Output the [X, Y] coordinate of the center of the cell containing the given text.  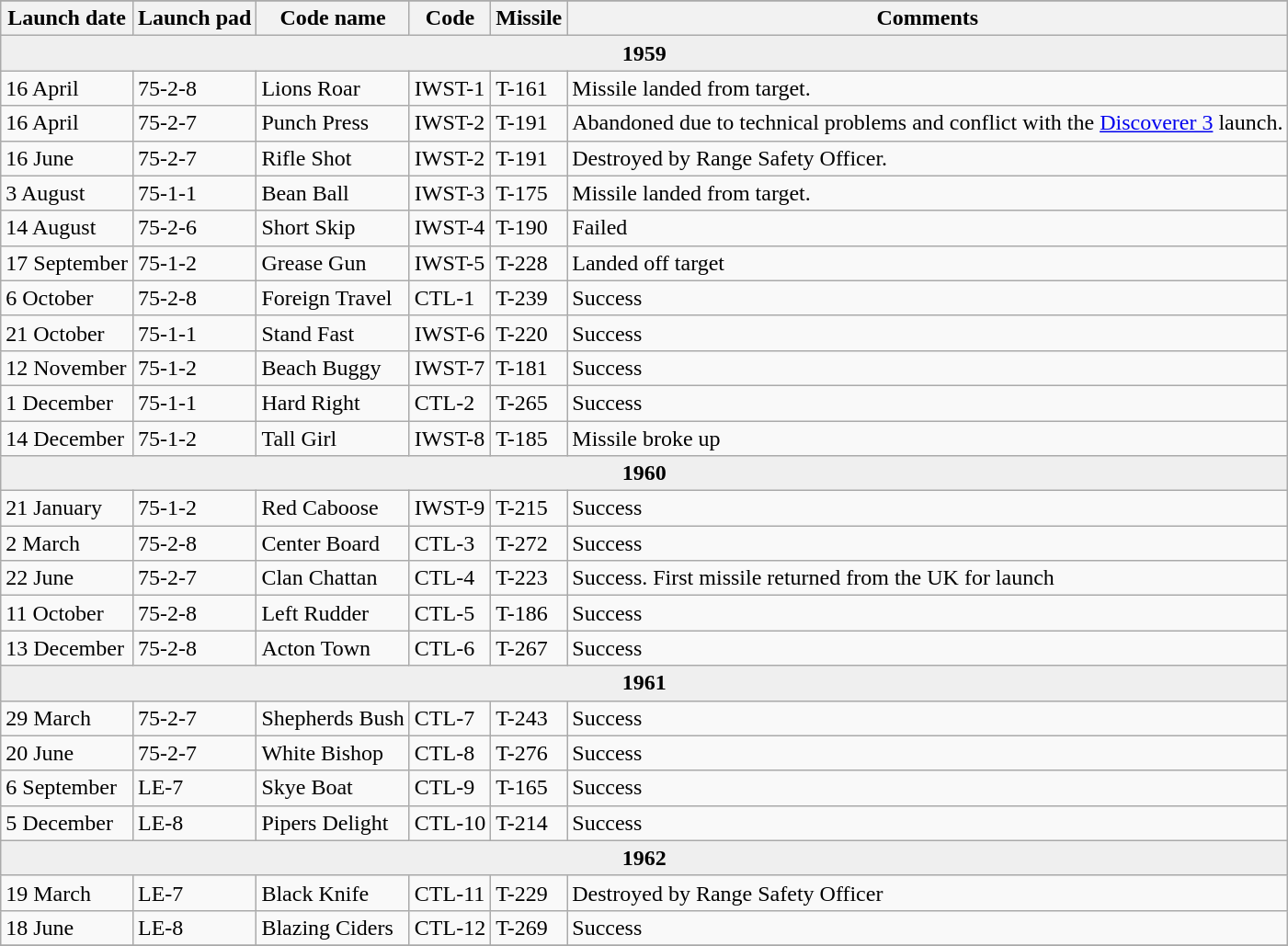
11 October [67, 613]
CTL-6 [450, 648]
1959 [644, 53]
13 December [67, 648]
14 August [67, 228]
T-243 [530, 718]
Center Board [333, 543]
T-214 [530, 823]
IWST-8 [450, 439]
Skye Boat [333, 788]
Landed off target [928, 263]
Hard Right [333, 403]
21 January [67, 508]
IWST-1 [450, 88]
Punch Press [333, 123]
CTL-8 [450, 753]
CTL-1 [450, 298]
CTL-12 [450, 928]
T-190 [530, 228]
75-2-6 [194, 228]
1962 [644, 858]
CTL-4 [450, 578]
T-272 [530, 543]
Failed [928, 228]
CTL-9 [450, 788]
Rifle Shot [333, 158]
6 September [67, 788]
29 March [67, 718]
CTL-11 [450, 893]
16 June [67, 158]
Code name [333, 18]
Blazing Ciders [333, 928]
Stand Fast [333, 333]
Tall Girl [333, 439]
CTL-5 [450, 613]
T-267 [530, 648]
T-265 [530, 403]
Bean Ball [333, 193]
T-220 [530, 333]
CTL-3 [450, 543]
T-229 [530, 893]
T-223 [530, 578]
12 November [67, 368]
Lions Roar [333, 88]
Launch pad [194, 18]
T-276 [530, 753]
Grease Gun [333, 263]
T-185 [530, 439]
IWST-9 [450, 508]
Comments [928, 18]
Acton Town [333, 648]
21 October [67, 333]
White Bishop [333, 753]
14 December [67, 439]
Left Rudder [333, 613]
T-161 [530, 88]
Destroyed by Range Safety Officer [928, 893]
T-239 [530, 298]
Shepherds Bush [333, 718]
Launch date [67, 18]
Pipers Delight [333, 823]
2 March [67, 543]
5 December [67, 823]
CTL-10 [450, 823]
IWST-4 [450, 228]
IWST-3 [450, 193]
20 June [67, 753]
IWST-6 [450, 333]
17 September [67, 263]
T-181 [530, 368]
T-175 [530, 193]
T-269 [530, 928]
Short Skip [333, 228]
6 October [67, 298]
1960 [644, 473]
18 June [67, 928]
1 December [67, 403]
Code [450, 18]
Foreign Travel [333, 298]
T-228 [530, 263]
3 August [67, 193]
Clan Chattan [333, 578]
IWST-5 [450, 263]
Destroyed by Range Safety Officer. [928, 158]
CTL-7 [450, 718]
T-165 [530, 788]
Abandoned due to technical problems and conflict with the Discoverer 3 launch. [928, 123]
Missile [530, 18]
19 March [67, 893]
Black Knife [333, 893]
Beach Buggy [333, 368]
Success. First missile returned from the UK for launch [928, 578]
1961 [644, 683]
Red Caboose [333, 508]
T-215 [530, 508]
IWST-7 [450, 368]
T-186 [530, 613]
Missile broke up [928, 439]
CTL-2 [450, 403]
22 June [67, 578]
